Pinpoint the cell where the given text exists, returning its (X, Y) midpoint coordinate. 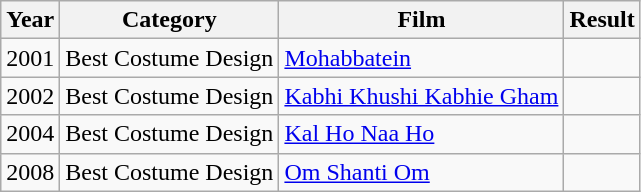
Kal Ho Naa Ho (422, 134)
Mohabbatein (422, 58)
2002 (30, 96)
Result (602, 20)
Category (170, 20)
2008 (30, 172)
Om Shanti Om (422, 172)
2001 (30, 58)
2004 (30, 134)
Kabhi Khushi Kabhie Gham (422, 96)
Year (30, 20)
Film (422, 20)
